Return the (x, y) coordinate for the center point of the cell that contains the specified text.  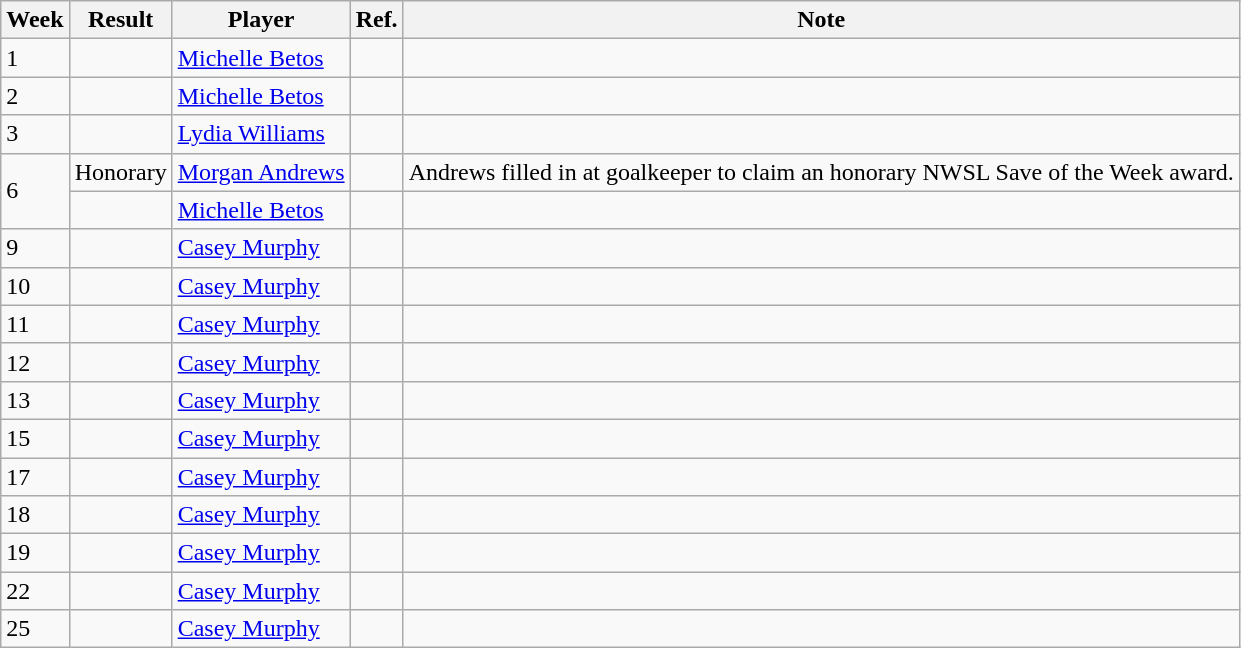
Result (120, 20)
25 (35, 629)
Ref. (376, 20)
6 (35, 191)
9 (35, 248)
13 (35, 400)
Week (35, 20)
Andrews filled in at goalkeeper to claim an honorary NWSL Save of the Week award. (821, 172)
12 (35, 362)
11 (35, 324)
2 (35, 96)
Note (821, 20)
Honorary (120, 172)
17 (35, 477)
10 (35, 286)
Lydia Williams (261, 134)
1 (35, 58)
19 (35, 553)
22 (35, 591)
Player (261, 20)
Morgan Andrews (261, 172)
3 (35, 134)
18 (35, 515)
15 (35, 438)
